Scan for the cell matching the given text and deliver its (X, Y) coordinate at center. 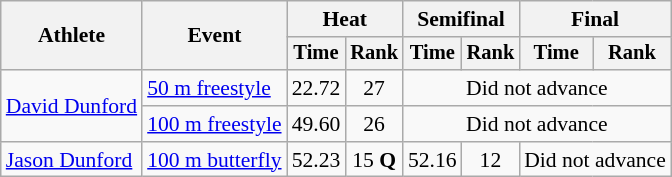
100 m freestyle (214, 124)
27 (374, 88)
Athlete (72, 36)
22.72 (316, 88)
49.60 (316, 124)
Final (595, 19)
26 (374, 124)
David Dunford (72, 106)
Semifinal (461, 19)
Heat (345, 19)
50 m freestyle (214, 88)
Event (214, 36)
